Pinpoint the cell where the given text exists, returning its [X, Y] midpoint coordinate. 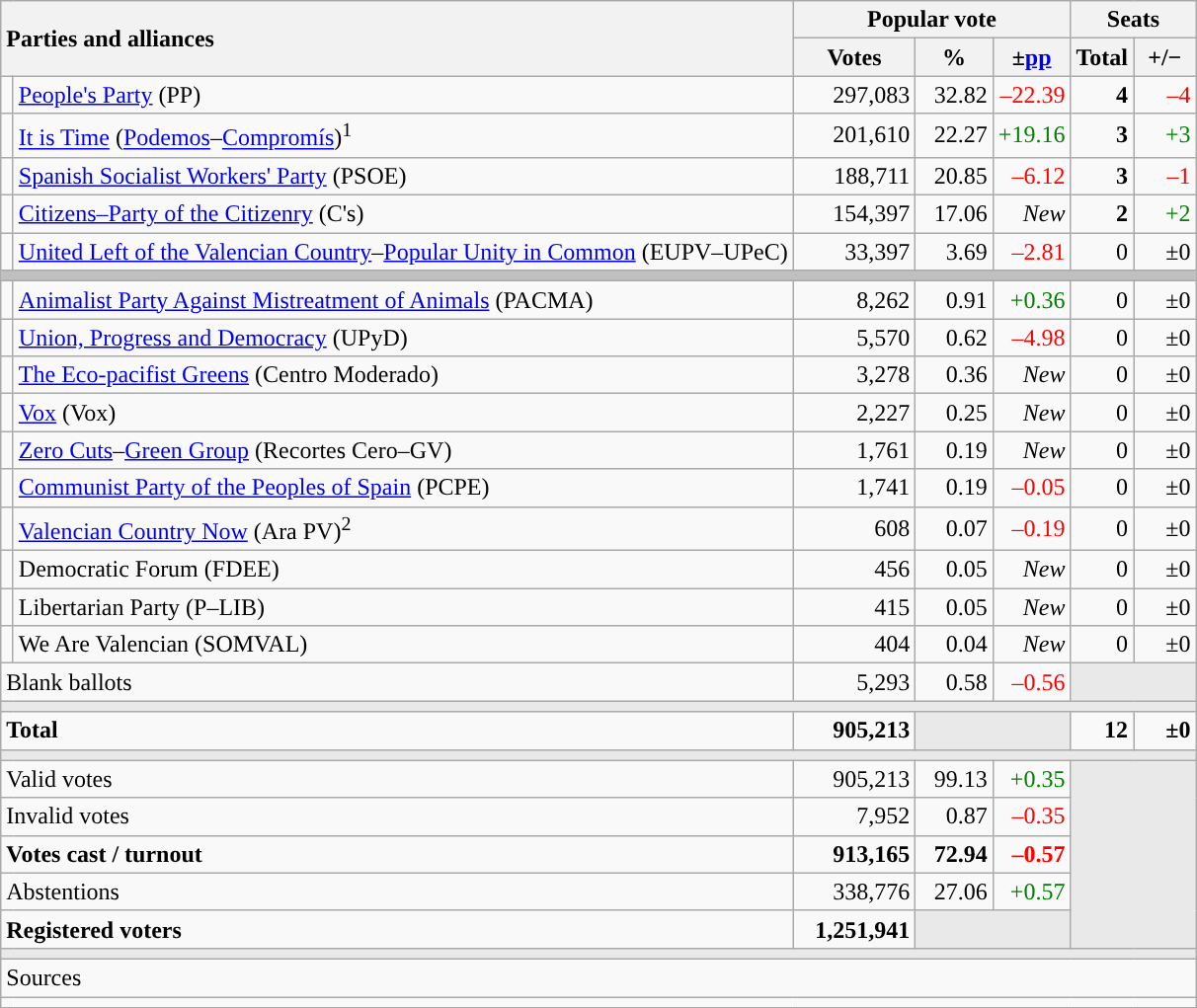
297,083 [854, 95]
+2 [1165, 214]
Seats [1134, 20]
–4.98 [1031, 338]
–22.39 [1031, 95]
0.91 [954, 300]
Parties and alliances [397, 39]
Animalist Party Against Mistreatment of Animals (PACMA) [403, 300]
We Are Valencian (SOMVAL) [403, 645]
–6.12 [1031, 176]
+0.36 [1031, 300]
Votes [854, 57]
27.06 [954, 892]
99.13 [954, 779]
2 [1102, 214]
Abstentions [397, 892]
Invalid votes [397, 816]
+19.16 [1031, 136]
3,278 [854, 375]
–0.35 [1031, 816]
0.07 [954, 529]
201,610 [854, 136]
0.36 [954, 375]
–1 [1165, 176]
Libertarian Party (P–LIB) [403, 607]
–2.81 [1031, 252]
0.04 [954, 645]
0.87 [954, 816]
8,262 [854, 300]
1,251,941 [854, 929]
Valencian Country Now (Ara PV)2 [403, 529]
5,570 [854, 338]
–0.19 [1031, 529]
338,776 [854, 892]
154,397 [854, 214]
–0.05 [1031, 488]
People's Party (PP) [403, 95]
4 [1102, 95]
United Left of the Valencian Country–Popular Unity in Common (EUPV–UPeC) [403, 252]
Spanish Socialist Workers' Party (PSOE) [403, 176]
Citizens–Party of the Citizenry (C's) [403, 214]
Votes cast / turnout [397, 854]
Zero Cuts–Green Group (Recortes Cero–GV) [403, 450]
913,165 [854, 854]
Sources [598, 977]
Registered voters [397, 929]
Popular vote [932, 20]
–0.57 [1031, 854]
404 [854, 645]
608 [854, 529]
415 [854, 607]
0.58 [954, 682]
32.82 [954, 95]
5,293 [854, 682]
1,761 [854, 450]
20.85 [954, 176]
0.62 [954, 338]
–4 [1165, 95]
7,952 [854, 816]
% [954, 57]
+3 [1165, 136]
12 [1102, 731]
17.06 [954, 214]
0.25 [954, 413]
Communist Party of the Peoples of Spain (PCPE) [403, 488]
–0.56 [1031, 682]
+0.35 [1031, 779]
1,741 [854, 488]
3.69 [954, 252]
It is Time (Podemos–Compromís)1 [403, 136]
72.94 [954, 854]
The Eco-pacifist Greens (Centro Moderado) [403, 375]
Democratic Forum (FDEE) [403, 570]
456 [854, 570]
33,397 [854, 252]
+0.57 [1031, 892]
Vox (Vox) [403, 413]
Valid votes [397, 779]
188,711 [854, 176]
+/− [1165, 57]
±pp [1031, 57]
Blank ballots [397, 682]
22.27 [954, 136]
Union, Progress and Democracy (UPyD) [403, 338]
2,227 [854, 413]
